Find where the given text appears and provide that cell's center as (x, y) coordinate. 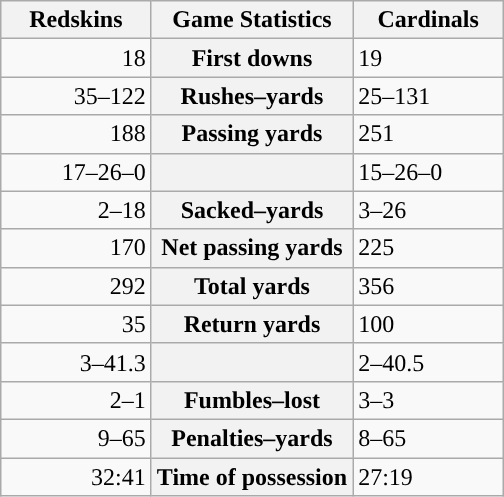
Redskins (76, 20)
35 (76, 324)
2–40.5 (428, 362)
100 (428, 324)
17–26–0 (76, 172)
9–65 (76, 438)
32:41 (76, 477)
19 (428, 58)
3–41.3 (76, 362)
First downs (252, 58)
170 (76, 248)
35–122 (76, 96)
2–1 (76, 400)
Cardinals (428, 20)
356 (428, 286)
Game Statistics (252, 20)
251 (428, 134)
18 (76, 58)
Rushes–yards (252, 96)
Penalties–yards (252, 438)
225 (428, 248)
Time of possession (252, 477)
15–26–0 (428, 172)
Fumbles–lost (252, 400)
Return yards (252, 324)
Passing yards (252, 134)
292 (76, 286)
2–18 (76, 210)
25–131 (428, 96)
Total yards (252, 286)
27:19 (428, 477)
Net passing yards (252, 248)
Sacked–yards (252, 210)
3–26 (428, 210)
8–65 (428, 438)
3–3 (428, 400)
188 (76, 134)
